Return [x, y] of the center of cell containing provided text 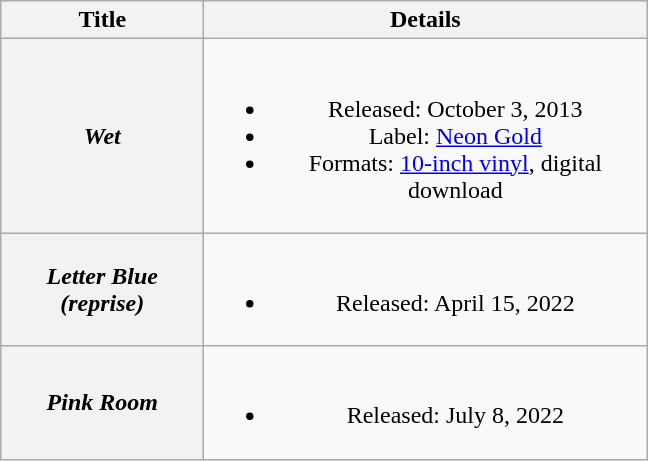
Title [102, 20]
Details [426, 20]
Wet [102, 136]
Released: October 3, 2013Label: Neon GoldFormats: 10-inch vinyl, digital download [426, 136]
Letter Blue (reprise) [102, 290]
Released: April 15, 2022 [426, 290]
Pink Room [102, 402]
Released: July 8, 2022 [426, 402]
